Capture the cell that displays the provided text and extract its (x, y) central coordinate. 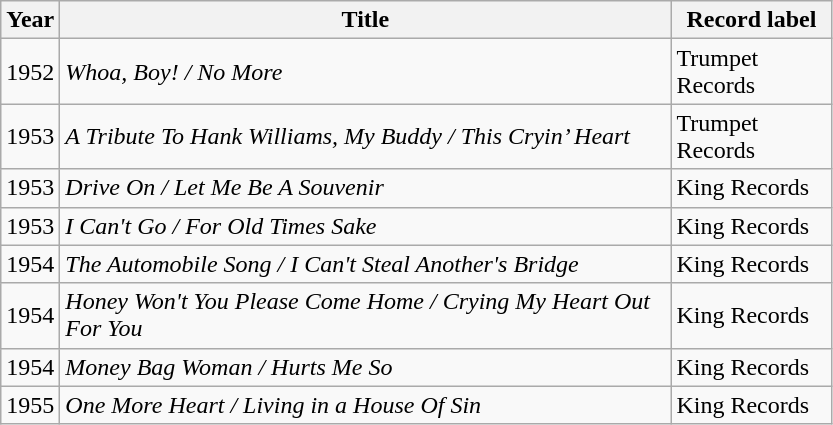
Money Bag Woman / Hurts Me So (366, 367)
Whoa, Boy! / No More (366, 72)
Record label (752, 20)
A Tribute To Hank Williams, My Buddy / This Cryin’ Heart (366, 136)
The Automobile Song / I Can't Steal Another's Bridge (366, 264)
1955 (30, 405)
1952 (30, 72)
Drive On / Let Me Be A Souvenir (366, 188)
Year (30, 20)
I Can't Go / For Old Times Sake (366, 226)
Honey Won't You Please Come Home / Crying My Heart Out For You (366, 316)
Title (366, 20)
One More Heart / Living in a House Of Sin (366, 405)
